Identify which cell holds the provided text, then report its (X, Y) central coordinate. 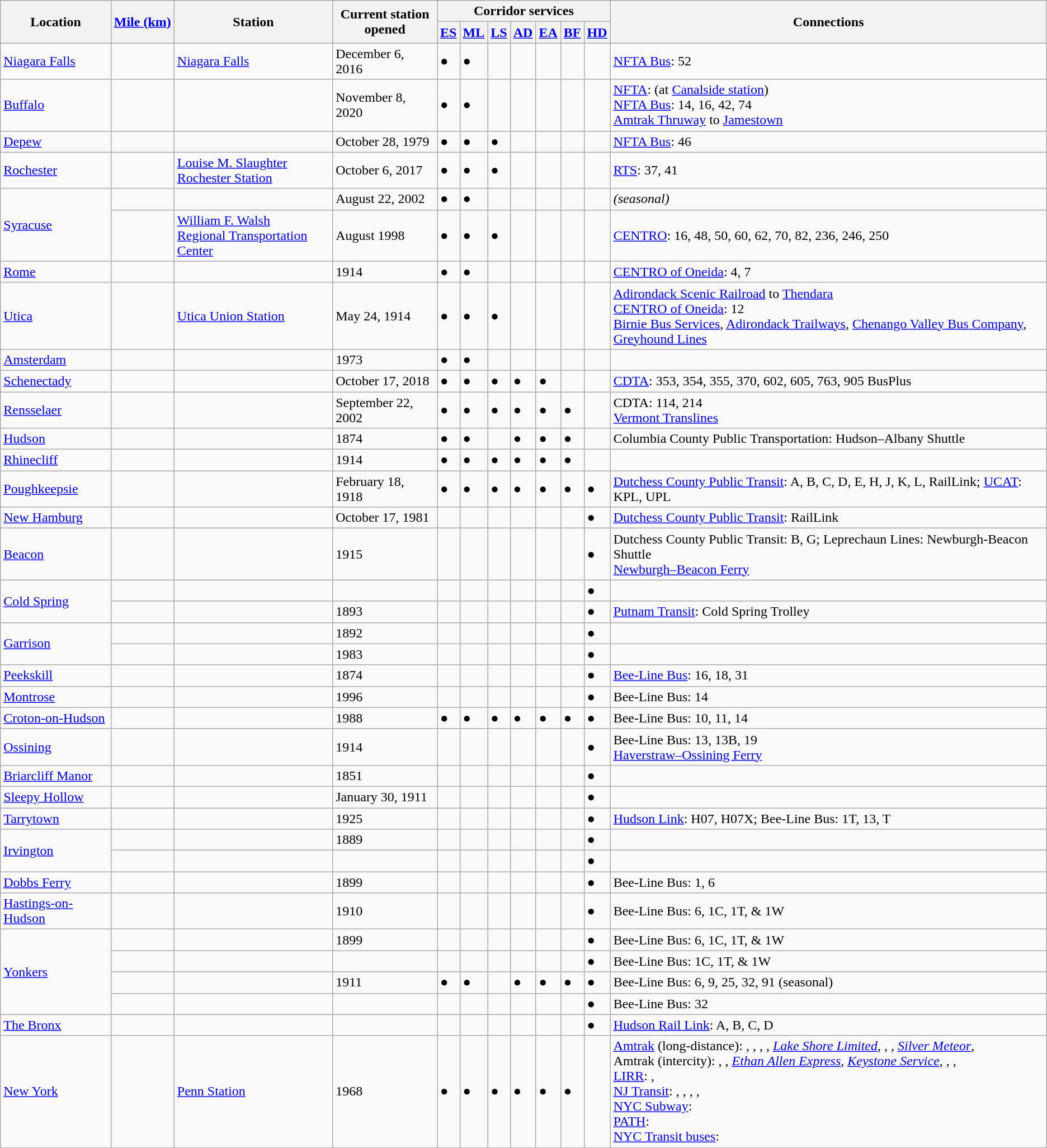
Garrison (56, 644)
Beacon (56, 554)
CDTA: 353, 354, 355, 370, 602, 605, 763, 905 BusPlus (828, 381)
The Bronx (56, 1025)
May 24, 1914 (385, 315)
August 1998 (385, 235)
Bee-Line Bus: 10, 11, 14 (828, 718)
CDTA: 114, 214 Vermont Translines (828, 409)
Bee-Line Bus: 32 (828, 1004)
1892 (385, 633)
ES (449, 32)
Poughkeepsie (56, 489)
1851 (385, 776)
LS (499, 32)
Bee-Line Bus: 6, 9, 25, 32, 91 (seasonal) (828, 982)
Briarcliff Manor (56, 776)
Dutchess County Public Transit: A, B, C, D, E, H, J, K, L, RailLink; UCAT: KPL, UPL (828, 489)
December 6, 2016 (385, 62)
Corridor services (524, 11)
1983 (385, 654)
EA (548, 32)
RTS: 37, 41 (828, 170)
AD (523, 32)
Bee-Line Bus: 1, 6 (828, 882)
January 30, 1911 (385, 797)
William F. WalshRegional Transportation Center (253, 235)
Station (253, 22)
1996 (385, 697)
1911 (385, 982)
Syracuse (56, 225)
Cold Spring (56, 601)
Utica (56, 315)
New Hamburg (56, 518)
1915 (385, 554)
Bee-Line Bus: 16, 18, 31 (828, 675)
Dobbs Ferry (56, 882)
Yonkers (56, 972)
Adirondack Scenic Railroad to Thendara CENTRO of Oneida: 12 Birnie Bus Services, Adirondack Trailways, Chenango Valley Bus Company, Greyhound Lines (828, 315)
September 22, 2002 (385, 409)
ML (474, 32)
Schenectady (56, 381)
HD (597, 32)
Ossining (56, 747)
CENTRO: 16, 48, 50, 60, 62, 70, 82, 236, 246, 250 (828, 235)
Utica Union Station (253, 315)
NFTA: (at Canalside station) NFTA Bus: 14, 16, 42, 74 Amtrak Thruway to Jamestown (828, 105)
Rensselaer (56, 409)
Sleepy Hollow (56, 797)
October 17, 1981 (385, 518)
CENTRO of Oneida: 4, 7 (828, 272)
NFTA Bus: 46 (828, 141)
1925 (385, 818)
October 28, 1979 (385, 141)
November 8, 2020 (385, 105)
Location (56, 22)
1968 (385, 1092)
Depew (56, 141)
1973 (385, 360)
October 17, 2018 (385, 381)
October 6, 2017 (385, 170)
February 18, 1918 (385, 489)
Current stationopened (385, 22)
Rochester (56, 170)
Amsterdam (56, 360)
Mile (km) (142, 22)
Bee-Line Bus: 13, 13B, 19 Haverstraw–Ossining Ferry (828, 747)
Bee-Line Bus: 14 (828, 697)
Rome (56, 272)
Rhinecliff (56, 460)
New York (56, 1092)
Tarrytown (56, 818)
August 22, 2002 (385, 199)
(seasonal) (828, 199)
Connections (828, 22)
Columbia County Public Transportation: Hudson–Albany Shuttle (828, 439)
BF (572, 32)
Penn Station (253, 1092)
NFTA Bus: 52 (828, 62)
Louise M. SlaughterRochester Station (253, 170)
Hastings-on-Hudson (56, 911)
Irvington (56, 851)
1910 (385, 911)
Montrose (56, 697)
Dutchess County Public Transit: B, G; Leprechaun Lines: Newburgh-Beacon Shuttle Newburgh–Beacon Ferry (828, 554)
1893 (385, 612)
Hudson Link: H07, H07X; Bee-Line Bus: 1T, 13, T (828, 818)
Croton-on-Hudson (56, 718)
Dutchess County Public Transit: RailLink (828, 518)
1889 (385, 840)
Hudson (56, 439)
Putnam Transit: Cold Spring Trolley (828, 612)
Buffalo (56, 105)
1988 (385, 718)
Hudson Rail Link: A, B, C, D (828, 1025)
Peekskill (56, 675)
Bee-Line Bus: 1C, 1T, & 1W (828, 961)
